Find where the given text appears and provide that cell's center as (x, y) coordinate. 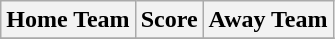
Away Team (268, 20)
Score (169, 20)
Home Team (68, 20)
